Return (x, y) of the center of cell containing provided text 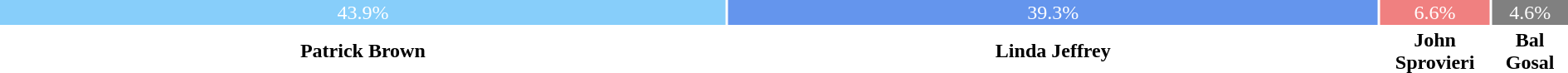
43.9% (363, 12)
39.3% (1054, 12)
6.6% (1435, 12)
4.6% (1530, 12)
